Scan for the cell matching the given text and deliver its [X, Y] coordinate at center. 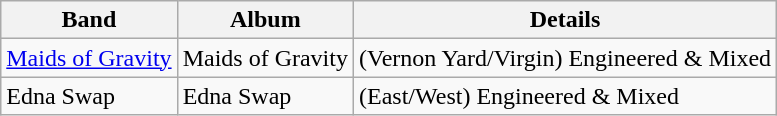
(Vernon Yard/Virgin) Engineered & Mixed [564, 58]
Album [265, 20]
Band [89, 20]
(East/West) Engineered & Mixed [564, 96]
Details [564, 20]
